Return the (x, y) coordinate for the center point of the cell that contains the specified text.  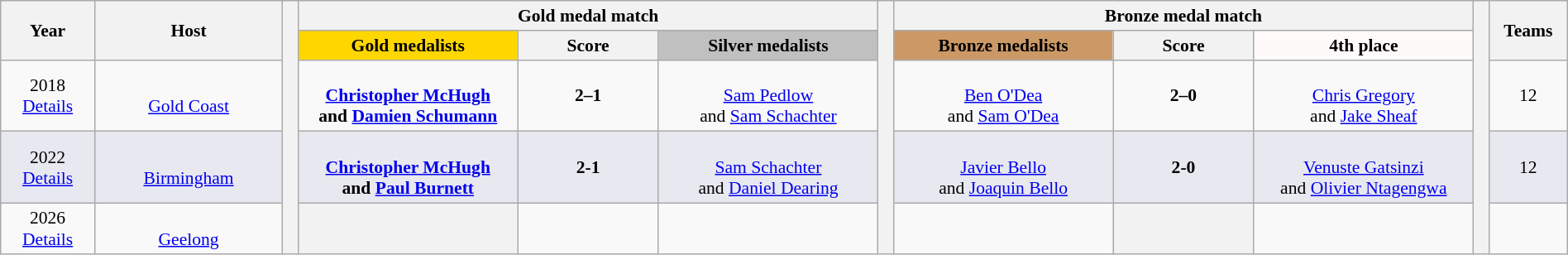
Sam Schachterand Daniel Dearing (767, 167)
Christopher McHughand Damien Schumann (409, 96)
Gold medalists (409, 46)
Bronze medalists (1004, 46)
4th place (1363, 46)
Bronze medal match (1184, 16)
Javier Belloand Joaquin Bello (1004, 167)
Host (189, 30)
2026Details (48, 229)
Geelong (189, 229)
Birmingham (189, 167)
Christopher McHughand Paul Burnett (409, 167)
Gold medal match (589, 16)
Chris Gregoryand Jake Sheaf (1363, 96)
Sam Pedlowand Sam Schachter (767, 96)
2–0 (1183, 96)
Silver medalists (767, 46)
2-0 (1183, 167)
2-1 (588, 167)
Gold Coast (189, 96)
Venuste Gatsinziand Olivier Ntagengwa (1363, 167)
Ben O'Deaand Sam O'Dea (1004, 96)
2022Details (48, 167)
Teams (1528, 30)
2–1 (588, 96)
Year (48, 30)
2018Details (48, 96)
